Determine the (X, Y) coordinate at the center of the cell enclosing the given text.  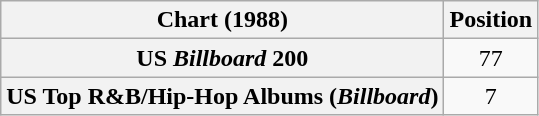
US Top R&B/Hip-Hop Albums (Billboard) (222, 96)
US Billboard 200 (222, 58)
Chart (1988) (222, 20)
77 (491, 58)
7 (491, 96)
Position (491, 20)
